Locate the cell with the specified text and output its [X, Y] center coordinate. 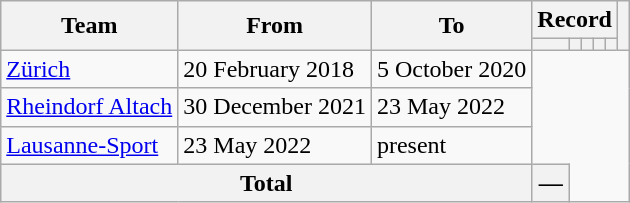
Total [266, 183]
present [451, 145]
Team [90, 26]
Zürich [90, 69]
From [275, 26]
Rheindorf Altach [90, 107]
To [451, 26]
20 February 2018 [275, 69]
Record [575, 20]
— [551, 183]
5 October 2020 [451, 69]
Lausanne-Sport [90, 145]
30 December 2021 [275, 107]
